Detect which cell encompasses the target text, then output its (x, y) center coordinate. 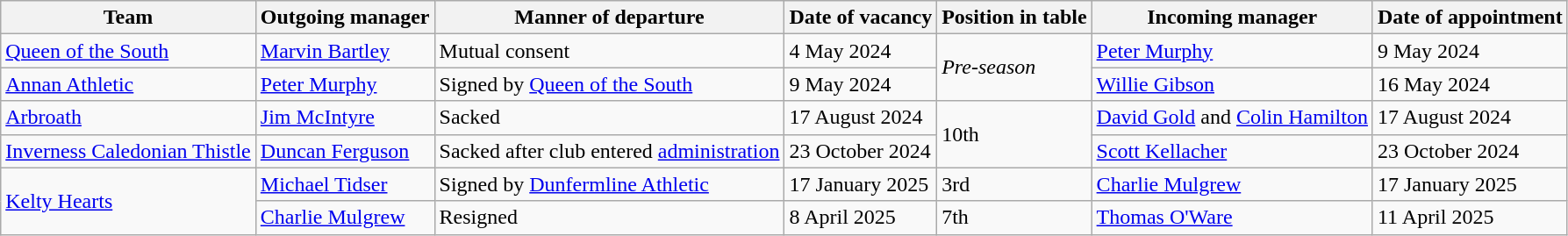
Signed by Dunfermline Athletic (609, 184)
Willie Gibson (1232, 84)
Queen of the South (128, 51)
Resigned (609, 218)
Scott Kellacher (1232, 151)
7th (1014, 218)
Kelty Hearts (128, 201)
16 May 2024 (1470, 84)
Signed by Queen of the South (609, 84)
Incoming manager (1232, 18)
4 May 2024 (861, 51)
Team (128, 18)
Date of appointment (1470, 18)
Michael Tidser (345, 184)
Position in table (1014, 18)
Thomas O'Ware (1232, 218)
3rd (1014, 184)
Sacked after club entered administration (609, 151)
Date of vacancy (861, 18)
Duncan Ferguson (345, 151)
Inverness Caledonian Thistle (128, 151)
Marvin Bartley (345, 51)
Arbroath (128, 118)
Manner of departure (609, 18)
Sacked (609, 118)
Outgoing manager (345, 18)
Jim McIntyre (345, 118)
Annan Athletic (128, 84)
David Gold and Colin Hamilton (1232, 118)
10th (1014, 134)
8 April 2025 (861, 218)
11 April 2025 (1470, 218)
Pre-season (1014, 68)
Mutual consent (609, 51)
